For the text-containing cell, return its midpoint in (X, Y) coordinate format. 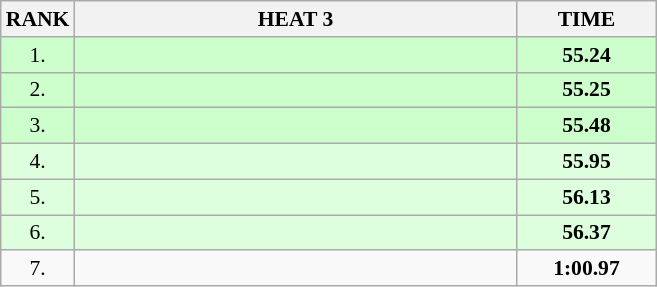
HEAT 3 (295, 19)
56.37 (587, 233)
55.95 (587, 162)
2. (38, 90)
RANK (38, 19)
1:00.97 (587, 269)
55.48 (587, 126)
7. (38, 269)
5. (38, 197)
55.25 (587, 90)
56.13 (587, 197)
4. (38, 162)
6. (38, 233)
1. (38, 55)
TIME (587, 19)
55.24 (587, 55)
3. (38, 126)
